Output the (X, Y) coordinate of the center of the cell containing the given text.  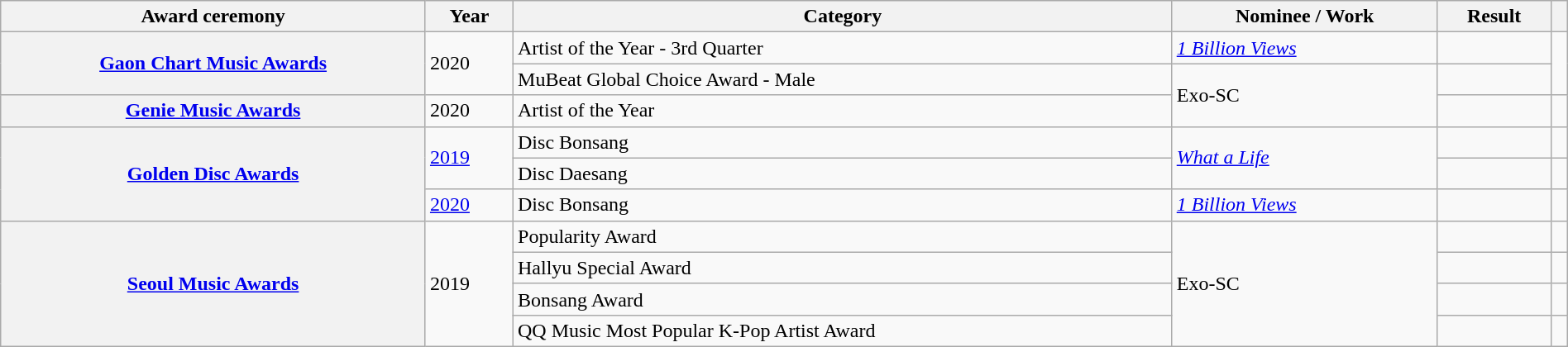
Disc Daesang (844, 173)
Result (1494, 17)
Nominee / Work (1305, 17)
Award ceremony (213, 17)
Artist of the Year - 3rd Quarter (844, 48)
Popularity Award (844, 236)
Seoul Music Awards (213, 283)
Gaon Chart Music Awards (213, 64)
Artist of the Year (844, 111)
Category (844, 17)
MuBeat Global Choice Award - Male (844, 79)
What a Life (1305, 158)
QQ Music Most Popular K-Pop Artist Award (844, 330)
Hallyu Special Award (844, 268)
Bonsang Award (844, 299)
Golden Disc Awards (213, 173)
Year (469, 17)
Genie Music Awards (213, 111)
